Extract the (X, Y) coordinate from the center of the cell holding the provided text.  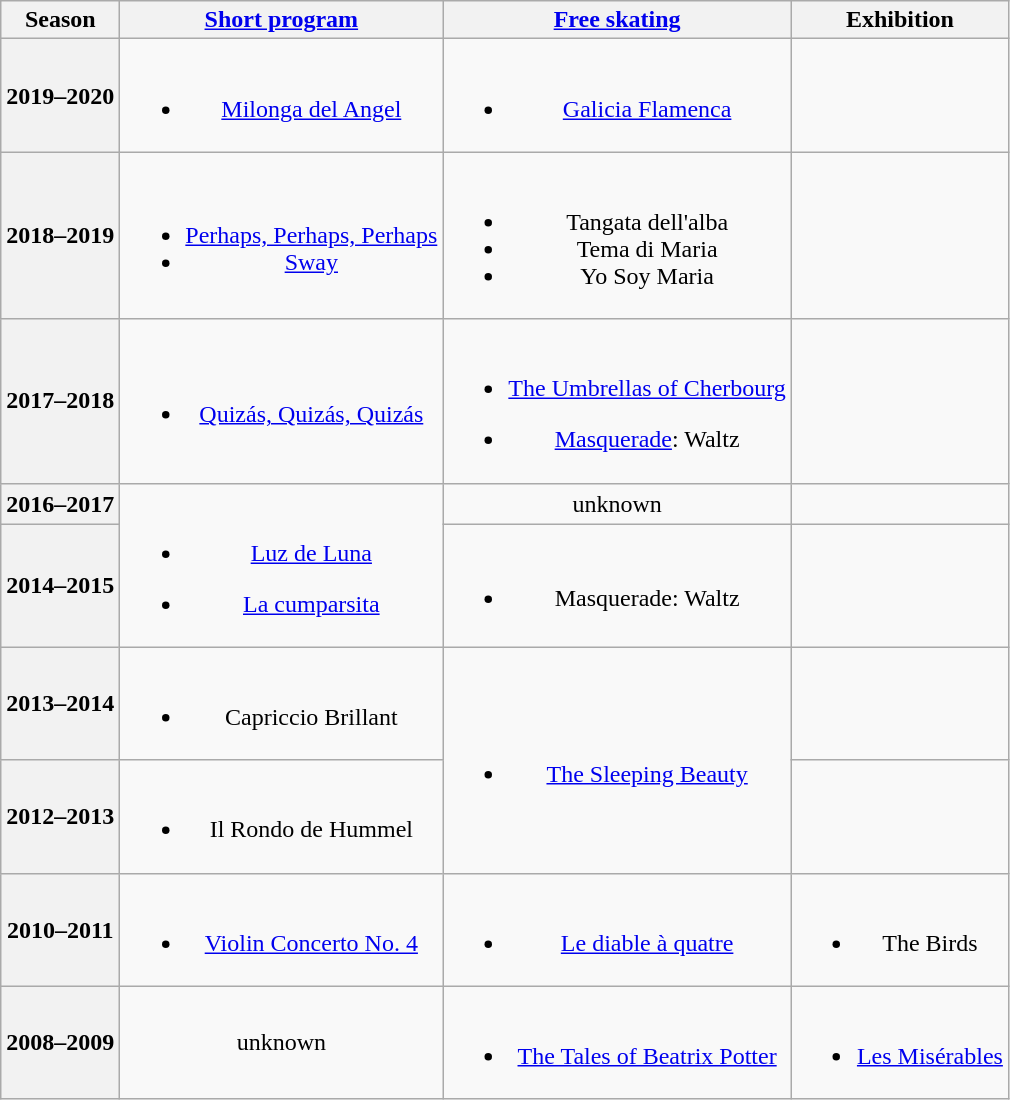
Short program (282, 20)
The Birds (900, 930)
Milonga del Angel (282, 96)
Capriccio Brillant (282, 704)
The Sleeping Beauty (618, 760)
2019–2020 (60, 96)
Perhaps, Perhaps, PerhapsSway (282, 236)
The Umbrellas of Cherbourg Masquerade: Waltz (618, 401)
Il Rondo de Hummel (282, 816)
Quizás, Quizás, Quizás (282, 401)
Free skating (618, 20)
Les Misérables (900, 1042)
Tangata dell'albaTema di MariaYo Soy Maria (618, 236)
2008–2009 (60, 1042)
2013–2014 (60, 704)
Exhibition (900, 20)
Le diable à quatre (618, 930)
2017–2018 (60, 401)
2010–2011 (60, 930)
Luz de LunaLa cumparsita (282, 565)
2016–2017 (60, 504)
Masquerade: Waltz (618, 586)
2018–2019 (60, 236)
2014–2015 (60, 586)
2012–2013 (60, 816)
Season (60, 20)
Galicia Flamenca (618, 96)
Violin Concerto No. 4 (282, 930)
The Tales of Beatrix Potter (618, 1042)
